Return the [x, y] coordinate for the center point of the cell that contains the specified text.  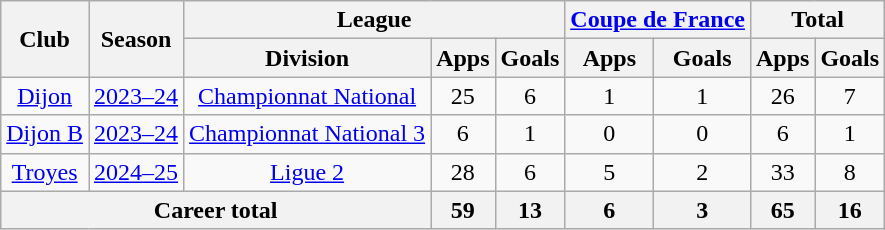
Championnat National 3 [308, 134]
25 [463, 96]
2 [702, 172]
3 [702, 210]
Dijon B [45, 134]
Ligue 2 [308, 172]
Dijon [45, 96]
Division [308, 58]
8 [850, 172]
7 [850, 96]
Season [136, 39]
League [374, 20]
28 [463, 172]
13 [530, 210]
26 [782, 96]
59 [463, 210]
Total [817, 20]
16 [850, 210]
Career total [216, 210]
Troyes [45, 172]
Club [45, 39]
5 [610, 172]
Coupe de France [658, 20]
2024–25 [136, 172]
65 [782, 210]
Championnat National [308, 96]
33 [782, 172]
